Output the (X, Y) coordinate of the center of the cell containing the given text.  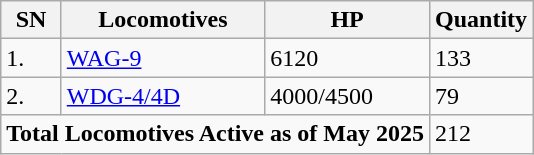
Quantity (482, 20)
HP (348, 20)
79 (482, 96)
212 (482, 134)
6120 (348, 58)
SN (31, 20)
WDG-4/4D (162, 96)
Locomotives (162, 20)
WAG-9 (162, 58)
Total Locomotives Active as of May 2025 (216, 134)
1. (31, 58)
4000/4500 (348, 96)
133 (482, 58)
2. (31, 96)
